Detect which cell encompasses the target text, then output its [x, y] center coordinate. 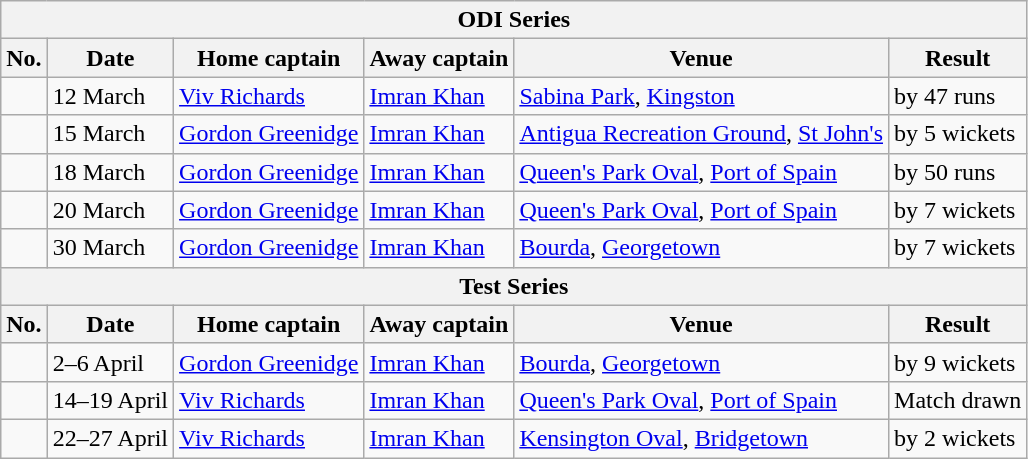
Test Series [514, 286]
by 47 runs [958, 96]
22–27 April [110, 438]
30 March [110, 248]
20 March [110, 210]
12 March [110, 96]
Antigua Recreation Ground, St John's [702, 134]
Kensington Oval, Bridgetown [702, 438]
14–19 April [110, 400]
by 2 wickets [958, 438]
Sabina Park, Kingston [702, 96]
by 9 wickets [958, 362]
by 5 wickets [958, 134]
Match drawn [958, 400]
ODI Series [514, 20]
15 March [110, 134]
18 March [110, 172]
by 50 runs [958, 172]
2–6 April [110, 362]
